Pinpoint the cell where the given text exists, returning its (x, y) midpoint coordinate. 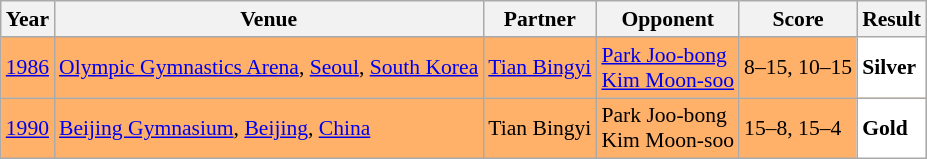
1990 (28, 128)
1986 (28, 68)
Silver (892, 68)
15–8, 15–4 (798, 128)
Result (892, 19)
Opponent (668, 19)
Gold (892, 128)
Year (28, 19)
Partner (540, 19)
Venue (268, 19)
8–15, 10–15 (798, 68)
Score (798, 19)
Beijing Gymnasium, Beijing, China (268, 128)
Olympic Gymnastics Arena, Seoul, South Korea (268, 68)
